Locate the cell with the specified text and output its (X, Y) center coordinate. 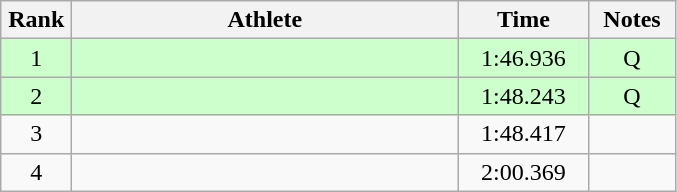
4 (36, 172)
1:48.417 (524, 134)
Time (524, 20)
Notes (632, 20)
3 (36, 134)
1:46.936 (524, 58)
Rank (36, 20)
2 (36, 96)
Athlete (265, 20)
1:48.243 (524, 96)
1 (36, 58)
2:00.369 (524, 172)
